Extract the (x, y) coordinate from the center of the cell holding the provided text.  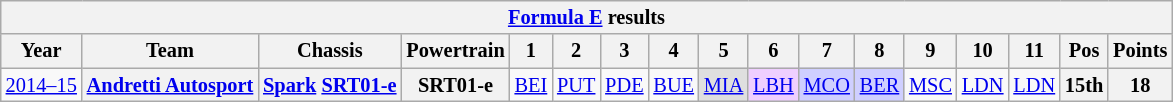
Powertrain (455, 51)
15th (1084, 85)
PUT (576, 85)
Year (42, 51)
11 (1034, 51)
2014–15 (42, 85)
1 (532, 51)
Formula E results (587, 17)
Andretti Autosport (170, 85)
6 (773, 51)
Spark SRT01-e (330, 85)
SRT01-e (455, 85)
BUE (673, 85)
3 (624, 51)
18 (1140, 85)
4 (673, 51)
PDE (624, 85)
9 (930, 51)
LBH (773, 85)
Pos (1084, 51)
7 (827, 51)
10 (983, 51)
Team (170, 51)
MIA (724, 85)
2 (576, 51)
8 (880, 51)
BER (880, 85)
Points (1140, 51)
5 (724, 51)
MSC (930, 85)
MCO (827, 85)
Chassis (330, 51)
BEI (532, 85)
